Search for the cell housing the specified text and yield its [x, y] center coordinate. 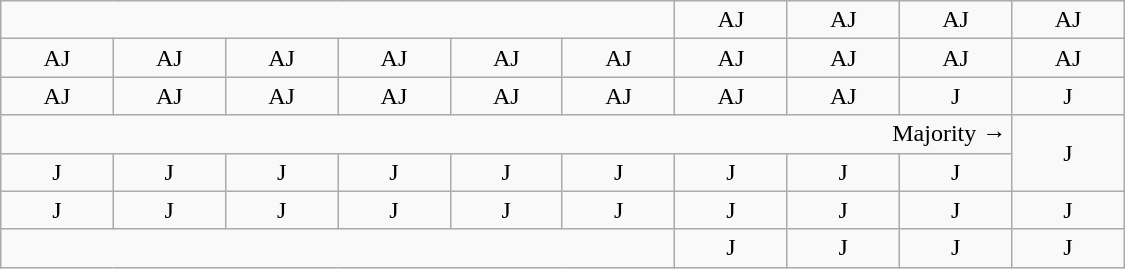
Majority → [506, 134]
